Search for the cell housing the specified text and yield its [X, Y] center coordinate. 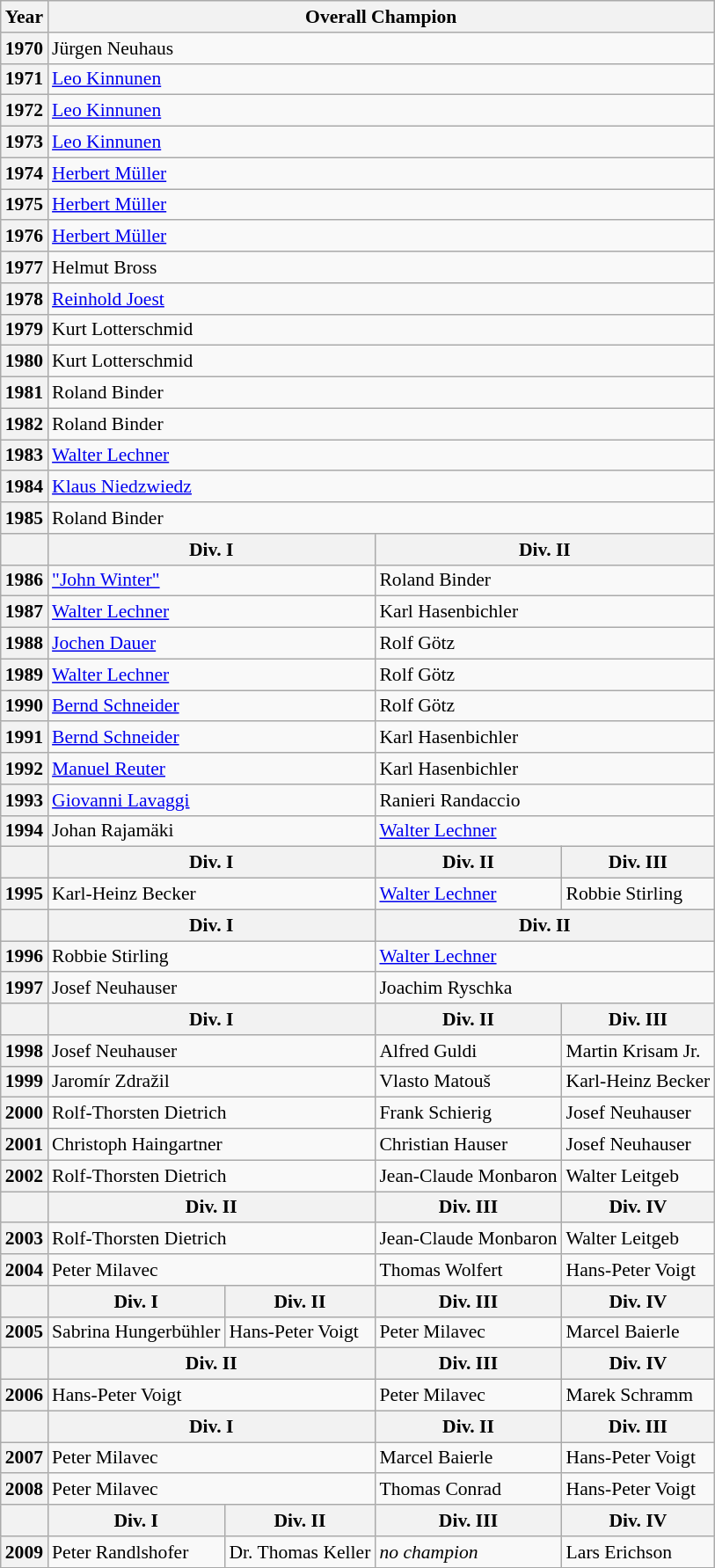
1986 [25, 580]
1988 [25, 644]
2009 [25, 1552]
Year [25, 17]
"John Winter" [211, 580]
Marek Schramm [638, 1396]
Klaus Niedzwiedz [381, 487]
Vlasto Matouš [468, 1082]
1987 [25, 612]
Reinhold Joest [381, 299]
1981 [25, 393]
1993 [25, 800]
Christian Hauser [468, 1145]
1999 [25, 1082]
2003 [25, 1239]
1982 [25, 424]
Jochen Dauer [211, 644]
1971 [25, 79]
1977 [25, 267]
Peter Randlshofer [135, 1552]
Jaromír Zdražil [211, 1082]
2004 [25, 1270]
1980 [25, 361]
1995 [25, 894]
2008 [25, 1490]
Lars Erichson [638, 1552]
1990 [25, 706]
2007 [25, 1458]
1985 [25, 518]
1989 [25, 675]
1998 [25, 1051]
1972 [25, 111]
1996 [25, 957]
1997 [25, 988]
Jürgen Neuhaus [381, 48]
Martin Krisam Jr. [638, 1051]
Thomas Wolfert [468, 1270]
Christoph Haingartner [211, 1145]
1983 [25, 456]
Ranieri Randaccio [544, 800]
Giovanni Lavaggi [211, 800]
Helmut Bross [381, 267]
1973 [25, 142]
2005 [25, 1332]
1976 [25, 237]
2001 [25, 1145]
1994 [25, 831]
2002 [25, 1176]
Manuel Reuter [211, 769]
Sabrina Hungerbühler [135, 1332]
Dr. Thomas Keller [299, 1552]
1992 [25, 769]
2006 [25, 1396]
no champion [468, 1552]
1975 [25, 205]
1991 [25, 738]
1970 [25, 48]
1978 [25, 299]
Overall Champion [381, 17]
Alfred Guldi [468, 1051]
Johan Rajamäki [211, 831]
2000 [25, 1113]
Thomas Conrad [468, 1490]
1984 [25, 487]
Joachim Ryschka [544, 988]
1974 [25, 173]
Frank Schierig [468, 1113]
1979 [25, 330]
